From the cell containing the given text, extract its center point as (x, y) coordinate. 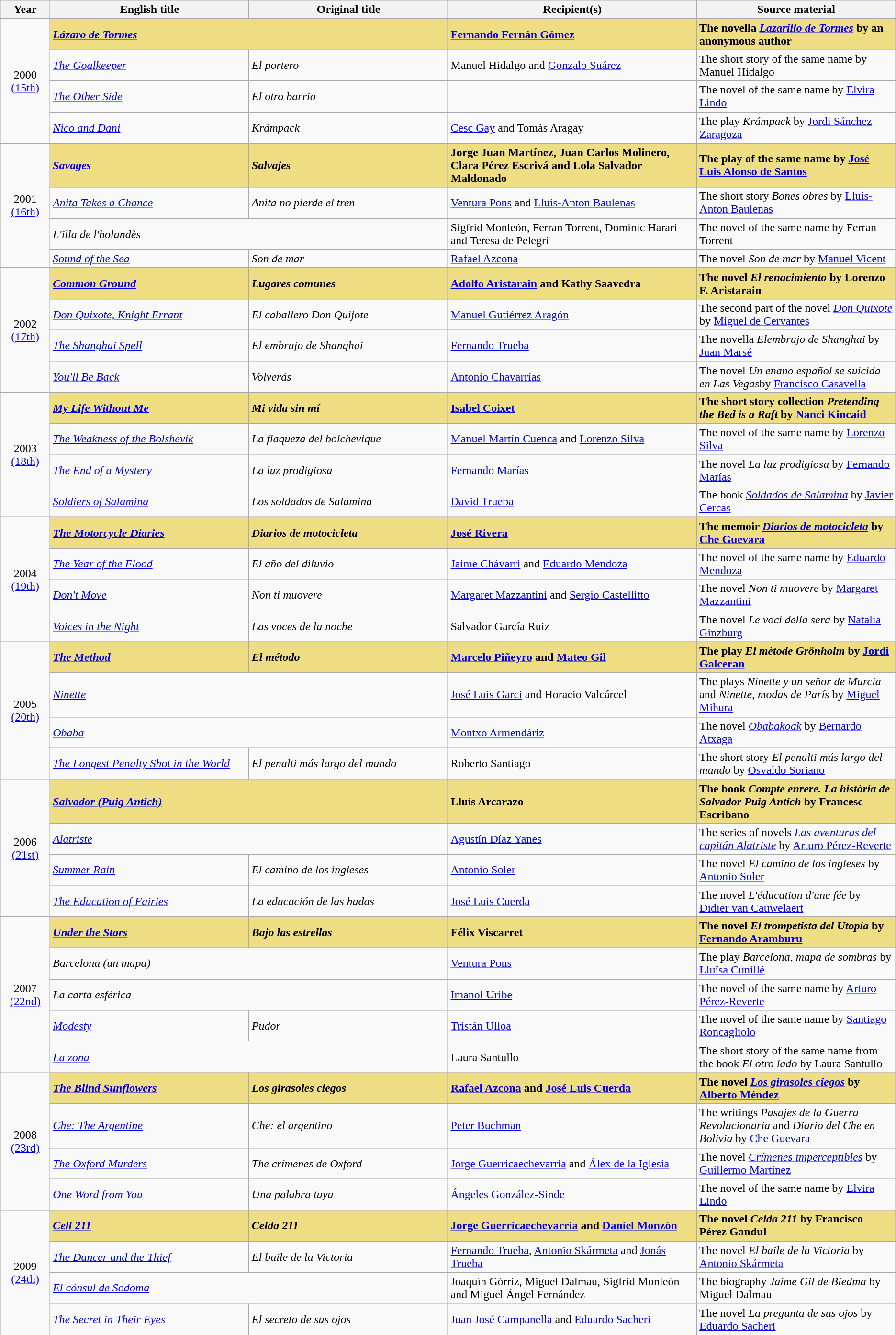
Don Quixote, Knight Errant (150, 314)
The plays Ninette y un señor de Murcia and Ninette, modas de París by Miguel Mihura (796, 695)
La carta esférica (249, 995)
The writings Pasajes de la Guerra Revolucionaria and Diario del Che en Bolivia by Che Guevara (796, 1126)
El cónsul de Sodoma (249, 1288)
The Other Side (150, 97)
The short story El penalti más largo del mundo by Osvaldo Soriano (796, 763)
Lázaro de Tormes (249, 34)
Las voces de la noche (348, 626)
2009(24th) (25, 1272)
Bajo las estrellas (348, 933)
Anita Takes a Chance (150, 203)
Che: el argentino (348, 1126)
Fernando Marías (572, 470)
Anita no pierde el tren (348, 203)
The play El mètode Grönholm by Jordi Galceran (796, 657)
Marcelo Piñeyro and Mateo Gil (572, 657)
The Goalkeeper (150, 65)
The short story Bones obres by Lluís-Anton Baulenas (796, 203)
The Year of the Flood (150, 564)
2008(23rd) (25, 1142)
One Word from You (150, 1194)
L'illa de l'holandès (249, 234)
Non ti muovere (348, 595)
Antonio Soler (572, 870)
Salvador García Ruiz (572, 626)
Recipient(s) (572, 10)
Margaret Mazzantini and Sergio Castellitto (572, 595)
The novel Los girasoles ciegos by Alberto Méndez (796, 1088)
Lugares comunes (348, 283)
The memoir Diarios de motocicleta by Che Guevara (796, 532)
Imanol Uribe (572, 995)
Common Ground (150, 283)
Cesc Gay and Tomàs Aragay (572, 127)
The Education of Fairies (150, 901)
Jaime Chávarri and Eduardo Mendoza (572, 564)
Son de mar (348, 259)
Joaquín Górriz, Miguel Dalmau, Sigfrid Monleón and Miguel Ángel Fernández (572, 1288)
El caballero Don Quijote (348, 314)
Salvajes (348, 165)
The novel of the same name by Lorenzo Silva (796, 440)
El camino de los ingleses (348, 870)
The End of a Mystery (150, 470)
Krámpack (348, 127)
La zona (249, 1057)
Ventura Pons and Lluís-Anton Baulenas (572, 203)
The Method (150, 657)
Summer Rain (150, 870)
Nico and Dani (150, 127)
El baile de la Victoria (348, 1256)
David Trueba (572, 502)
2001(16th) (25, 205)
José Rivera (572, 532)
Peter Buchman (572, 1126)
The novel of the same name by Arturo Pérez-Reverte (796, 995)
The Oxford Murders (150, 1164)
The novel Le voci della sera by Natalia Ginzburg (796, 626)
Diarios de motocicleta (348, 532)
Tristán Ulloa (572, 1026)
Una palabra tuya (348, 1194)
El embrujo de Shanghai (348, 346)
The Secret in Their Eyes (150, 1319)
Jorge Juan Martínez, Juan Carlos Molinero, Clara Pérez Escrivá and Lola Salvador Maldonado (572, 165)
Voices in the Night (150, 626)
La educación de las hadas (348, 901)
The second part of the novel Don Quixote by Miguel de Cervantes (796, 314)
Ninette (249, 695)
The novel El camino de los ingleses by Antonio Soler (796, 870)
Salvador (Puig Antich) (249, 801)
Manuel Hidalgo and Gonzalo Suárez (572, 65)
Antonio Chavarrías (572, 376)
José Luis Garci and Horacio Valcárcel (572, 695)
The Motorcycle Diaries (150, 532)
Under the Stars (150, 933)
The Dancer and the Thief (150, 1256)
The book Compte enrere. La història de Salvador Puig Antich by Francesc Escribano (796, 801)
The novel El baile de la Victoria by Antonio Skármeta (796, 1256)
Barcelona (un mapa) (249, 963)
Lluís Arcarazo (572, 801)
Adolfo Aristarain and Kathy Saavedra (572, 283)
Montxo Armendáriz (572, 733)
El método (348, 657)
Los girasoles ciegos (348, 1088)
2005(20th) (25, 711)
Alatriste (249, 839)
The novel El trompetista del Utopía by Fernando Aramburu (796, 933)
The novel Non ti muovere by Margaret Mazzantini (796, 595)
Cell 211 (150, 1226)
Sound of the Sea (150, 259)
Fernando Fernán Gómez (572, 34)
My Life Without Me (150, 408)
The series of novels Las aventuras del capitán Alatriste by Arturo Pérez-Reverte (796, 839)
Laura Santullo (572, 1057)
The Blind Sunflowers (150, 1088)
The novel Obabakoak by Bernardo Atxaga (796, 733)
Isabel Coixet (572, 408)
El secreto de sus ojos (348, 1319)
The play Barcelona, mapa de sombras by Lluïsa Cunillé (796, 963)
The novel Crímenes imperceptibles by Guillermo Martínez (796, 1164)
The crímenes de Oxford (348, 1164)
The play of the same name by José Luis Alonso de Santos (796, 165)
Fernando Trueba, Antonio Skármeta and Jonás Trueba (572, 1256)
2004(19th) (25, 579)
Ventura Pons (572, 963)
El año del diluvio (348, 564)
Source material (796, 10)
The book Soldados de Salamina by Javier Cercas (796, 502)
The short story of the same name by Manuel Hidalgo (796, 65)
2000(15th) (25, 81)
The novella Elembrujo de Shanghai by Juan Marsé (796, 346)
The Longest Penalty Shot in the World (150, 763)
The novel La luz prodigiosa by Fernando Marías (796, 470)
2003(18th) (25, 455)
Soldiers of Salamina (150, 502)
2007(22nd) (25, 995)
Volverás (348, 376)
The short story of the same name from the book El otro lado by Laura Santullo (796, 1057)
2002(17th) (25, 330)
The biography Jaime Gil de Biedma by Miguel Dalmau (796, 1288)
The novel La pregunta de sus ojos by Eduardo Sacheri (796, 1319)
The novel Son de mar by Manuel Vicent (796, 259)
The short story collection Pretending the Bed is a Raft by Nanci Kincaid (796, 408)
Year (25, 10)
The Shanghai Spell (150, 346)
El portero (348, 65)
El penalti más largo del mundo (348, 763)
La luz prodigiosa (348, 470)
José Luis Cuerda (572, 901)
Celda 211 (348, 1226)
Roberto Santiago (572, 763)
Manuel Gutiérrez Aragón (572, 314)
El otro barrio (348, 97)
The novel of the same name by Eduardo Mendoza (796, 564)
La flaqueza del bolchevique (348, 440)
Fernando Trueba (572, 346)
Che: The Argentine (150, 1126)
The Weakness of the Bolshevik (150, 440)
Sigfrid Monleón, Ferran Torrent, Dominic Harari and Teresa de Pelegrí (572, 234)
The novel of the same name by Ferran Torrent (796, 234)
Rafael Azcona and José Luis Cuerda (572, 1088)
Manuel Martín Cuenca and Lorenzo Silva (572, 440)
Agustín Díaz Yanes (572, 839)
Juan José Campanella and Eduardo Sacheri (572, 1319)
The novel of the same name by Santiago Roncagliolo (796, 1026)
The novel Celda 211 by Francisco Pérez Gandul (796, 1226)
Savages (150, 165)
Don't Move (150, 595)
The play Krámpack by Jordi Sánchez Zaragoza (796, 127)
Rafael Azcona (572, 259)
The novel Un enano español se suicida en Las Vegasby Francisco Casavella (796, 376)
Original title (348, 10)
Jorge Guerricaechevarria and Álex de la Iglesia (572, 1164)
Los soldados de Salamina (348, 502)
The novel El renacimiento by Lorenzo F. Aristarain (796, 283)
Obaba (249, 733)
You'll Be Back (150, 376)
Ángeles González-Sinde (572, 1194)
Modesty (150, 1026)
English title (150, 10)
Mi vida sin mí (348, 408)
The novella Lazarillo de Tormes by an anonymous author (796, 34)
Pudor (348, 1026)
2006(21st) (25, 848)
Félix Viscarret (572, 933)
The novel L'éducation d'une fée by Didier van Cauwelaert (796, 901)
Jorge Guerricaechevarría and Daniel Monzón (572, 1226)
